Return [x, y] of the center of cell containing provided text 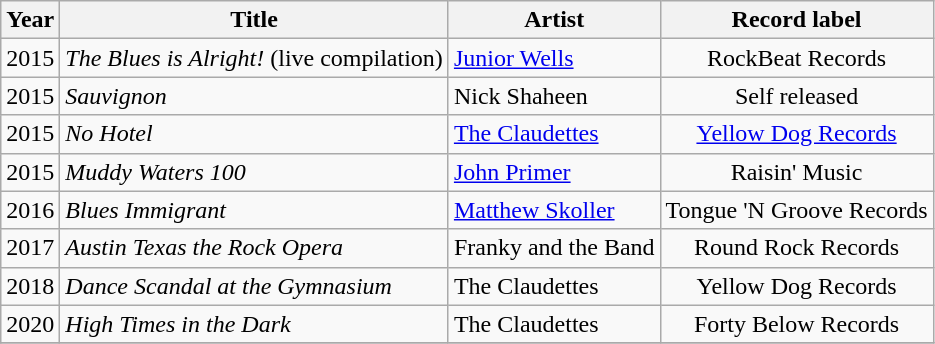
Tongue 'N Groove Records [796, 210]
RockBeat Records [796, 58]
Raisin' Music [796, 172]
Austin Texas the Rock Opera [254, 248]
Sauvignon [254, 96]
Record label [796, 20]
High Times in the Dark [254, 324]
Franky and the Band [554, 248]
2018 [30, 286]
John Primer [554, 172]
2016 [30, 210]
2017 [30, 248]
Dance Scandal at the Gymnasium [254, 286]
Self released [796, 96]
Blues Immigrant [254, 210]
Muddy Waters 100 [254, 172]
Artist [554, 20]
Year [30, 20]
Nick Shaheen [554, 96]
Round Rock Records [796, 248]
The Blues is Alright! (live compilation) [254, 58]
Forty Below Records [796, 324]
No Hotel [254, 134]
Junior Wells [554, 58]
2020 [30, 324]
Title [254, 20]
Matthew Skoller [554, 210]
